Search for the cell housing the specified text and yield its [x, y] center coordinate. 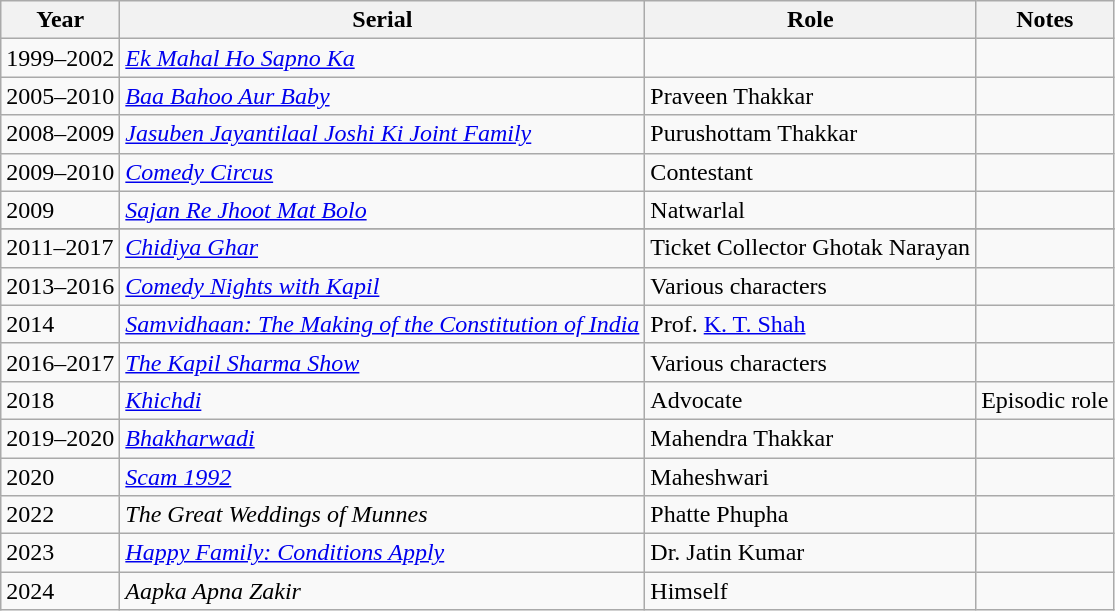
2018 [60, 400]
Mahendra Thakkar [810, 438]
Natwarlal [810, 210]
Contestant [810, 172]
2014 [60, 324]
Happy Family: Conditions Apply [382, 553]
Sajan Re Jhoot Mat Bolo [382, 210]
Chidiya Ghar [382, 248]
2013–2016 [60, 286]
Baa Bahoo Aur Baby [382, 96]
Prof. K. T. Shah [810, 324]
2009–2010 [60, 172]
Maheshwari [810, 477]
Year [60, 20]
Ek Mahal Ho Sapno Ka [382, 58]
Notes [1045, 20]
1999–2002 [60, 58]
2023 [60, 553]
Episodic role [1045, 400]
The Kapil Sharma Show [382, 362]
The Great Weddings of Munnes [382, 515]
Phatte Phupha [810, 515]
2009 [60, 210]
2019–2020 [60, 438]
Khichdi [382, 400]
Praveen Thakkar [810, 96]
Scam 1992 [382, 477]
Serial [382, 20]
Comedy Nights with Kapil [382, 286]
Himself [810, 591]
2005–2010 [60, 96]
Jasuben Jayantilaal Joshi Ki Joint Family [382, 134]
2016–2017 [60, 362]
2024 [60, 591]
2020 [60, 477]
Purushottam Thakkar [810, 134]
2008–2009 [60, 134]
Dr. Jatin Kumar [810, 553]
Samvidhaan: The Making of the Constitution of India [382, 324]
Aapka Apna Zakir [382, 591]
2011–2017 [60, 248]
Bhakharwadi [382, 438]
Ticket Collector Ghotak Narayan [810, 248]
Role [810, 20]
Advocate [810, 400]
2022 [60, 515]
Comedy Circus [382, 172]
